Find where the given text appears and provide that cell's center as (X, Y) coordinate. 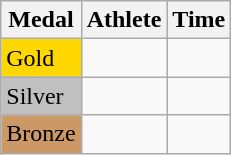
Bronze (41, 134)
Silver (41, 96)
Athlete (124, 20)
Time (199, 20)
Medal (41, 20)
Gold (41, 58)
